Find where the given text appears and provide that cell's center as [X, Y] coordinate. 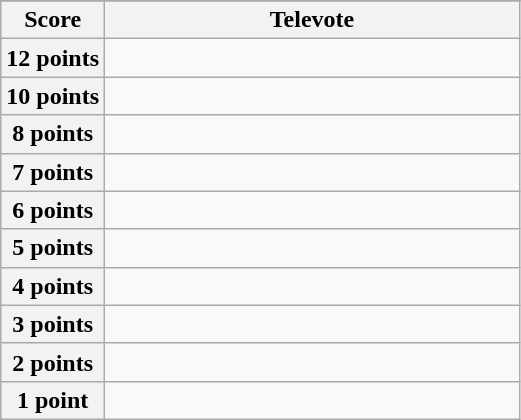
8 points [53, 134]
5 points [53, 248]
1 point [53, 400]
6 points [53, 210]
Score [53, 20]
Televote [312, 20]
2 points [53, 362]
7 points [53, 172]
4 points [53, 286]
10 points [53, 96]
3 points [53, 324]
12 points [53, 58]
